Locate the cell with the specified text and output its [x, y] center coordinate. 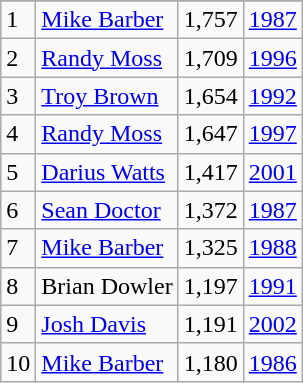
1,417 [210, 172]
1,197 [210, 286]
1 [18, 20]
1988 [272, 248]
1996 [272, 58]
2001 [272, 172]
Troy Brown [107, 96]
1,647 [210, 134]
1992 [272, 96]
1,709 [210, 58]
Darius Watts [107, 172]
3 [18, 96]
1,372 [210, 210]
9 [18, 324]
4 [18, 134]
1,654 [210, 96]
1,191 [210, 324]
1997 [272, 134]
8 [18, 286]
1991 [272, 286]
1,180 [210, 362]
1986 [272, 362]
5 [18, 172]
1,325 [210, 248]
10 [18, 362]
7 [18, 248]
Josh Davis [107, 324]
2 [18, 58]
6 [18, 210]
1,757 [210, 20]
Sean Doctor [107, 210]
2002 [272, 324]
Brian Dowler [107, 286]
